Determine the [x, y] coordinate at the center of the cell enclosing the given text.  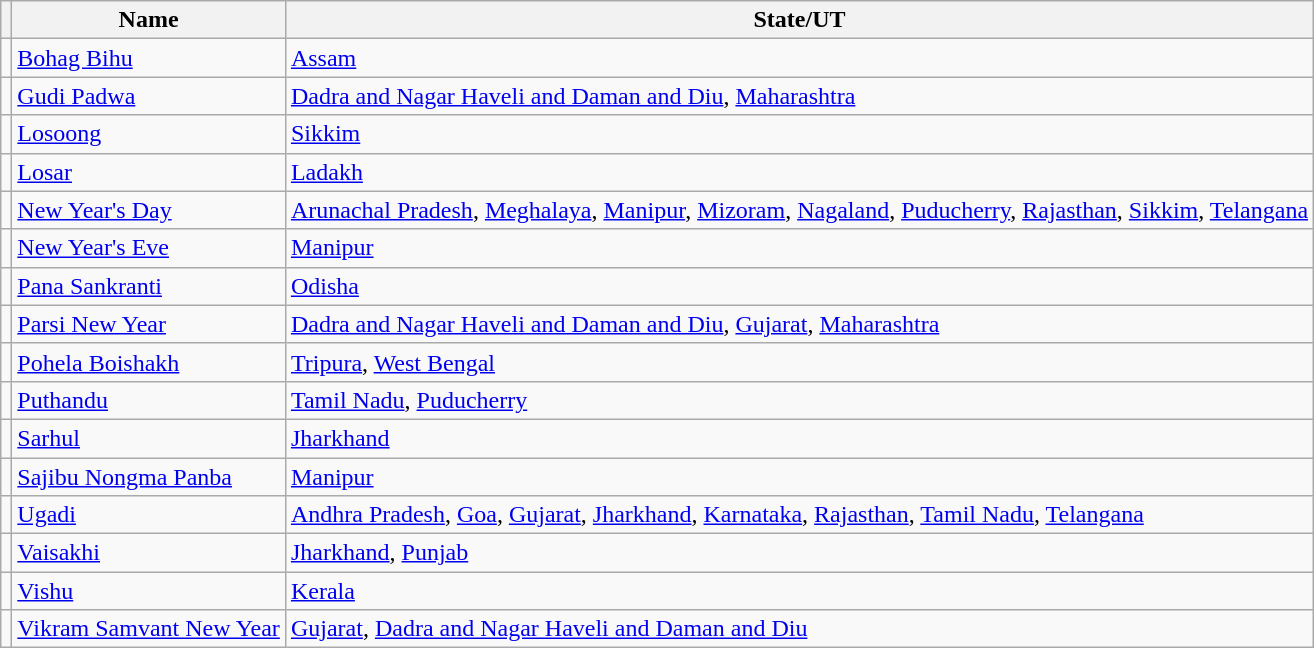
New Year's Eve [149, 248]
Parsi New Year [149, 324]
Sajibu Nongma Panba [149, 477]
Jharkhand, Punjab [799, 553]
Kerala [799, 591]
Name [149, 20]
Pohela Boishakh [149, 362]
New Year's Day [149, 210]
Gujarat, Dadra and Nagar Haveli and Daman and Diu [799, 629]
State/UT [799, 20]
Losar [149, 172]
Bohag Bihu [149, 58]
Ugadi [149, 515]
Ladakh [799, 172]
Vaisakhi [149, 553]
Assam [799, 58]
Arunachal Pradesh, Meghalaya, Manipur, Mizoram, Nagaland, Puducherry, Rajasthan, Sikkim, Telangana [799, 210]
Losoong [149, 134]
Dadra and Nagar Haveli and Daman and Diu, Maharashtra [799, 96]
Pana Sankranti [149, 286]
Puthandu [149, 400]
Dadra and Nagar Haveli and Daman and Diu, Gujarat, Maharashtra [799, 324]
Tripura, West Bengal [799, 362]
Jharkhand [799, 438]
Gudi Padwa [149, 96]
Tamil Nadu, Puducherry [799, 400]
Vishu [149, 591]
Odisha [799, 286]
Andhra Pradesh, Goa, Gujarat, Jharkhand, Karnataka, Rajasthan, Tamil Nadu, Telangana [799, 515]
Sikkim [799, 134]
Sarhul [149, 438]
Vikram Samvant New Year [149, 629]
